Output the [X, Y] coordinate of the center of the cell containing the given text.  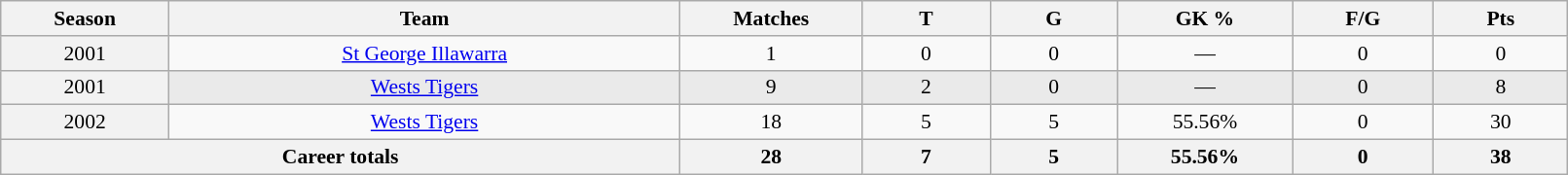
Pts [1501, 18]
8 [1501, 87]
2 [927, 87]
38 [1501, 157]
G [1053, 18]
28 [771, 157]
2002 [86, 122]
18 [771, 122]
9 [771, 87]
F/G [1363, 18]
30 [1501, 122]
Season [86, 18]
1 [771, 53]
Team [424, 18]
Matches [771, 18]
T [927, 18]
St George Illawarra [424, 53]
Career totals [341, 157]
7 [927, 157]
GK % [1205, 18]
